Determine the [X, Y] coordinate at the center of the cell enclosing the given text.  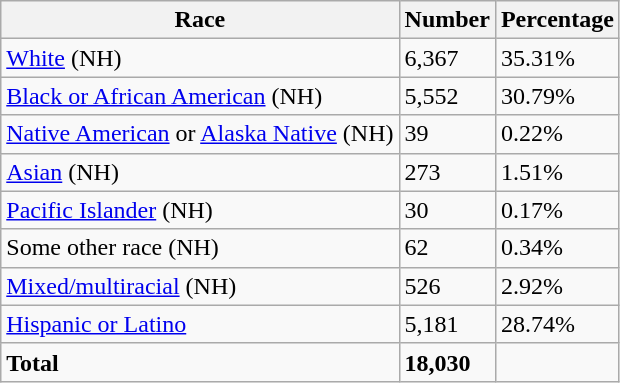
35.31% [557, 58]
28.74% [557, 324]
273 [447, 172]
Race [200, 20]
Hispanic or Latino [200, 324]
Asian (NH) [200, 172]
Native American or Alaska Native (NH) [200, 134]
30 [447, 210]
6,367 [447, 58]
Some other race (NH) [200, 248]
39 [447, 134]
Number [447, 20]
Mixed/multiracial (NH) [200, 286]
Pacific Islander (NH) [200, 210]
526 [447, 286]
Total [200, 362]
0.17% [557, 210]
0.22% [557, 134]
62 [447, 248]
0.34% [557, 248]
18,030 [447, 362]
2.92% [557, 286]
30.79% [557, 96]
White (NH) [200, 58]
Percentage [557, 20]
5,181 [447, 324]
5,552 [447, 96]
Black or African American (NH) [200, 96]
1.51% [557, 172]
